Output the [x, y] coordinate of the center of the cell containing the given text.  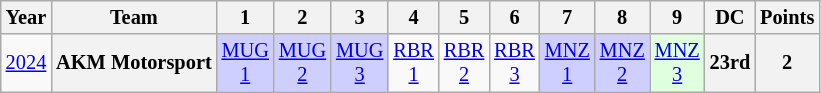
RBR2 [464, 63]
1 [246, 17]
3 [360, 17]
23rd [730, 63]
DC [730, 17]
Team [134, 17]
RBR1 [413, 63]
6 [514, 17]
2024 [26, 63]
Year [26, 17]
MNZ1 [568, 63]
4 [413, 17]
MNZ3 [678, 63]
MUG1 [246, 63]
9 [678, 17]
5 [464, 17]
MNZ2 [622, 63]
MUG2 [302, 63]
AKM Motorsport [134, 63]
Points [787, 17]
7 [568, 17]
MUG3 [360, 63]
8 [622, 17]
RBR3 [514, 63]
